Provide the (x, y) coordinate of the cell's center where the given text is located.  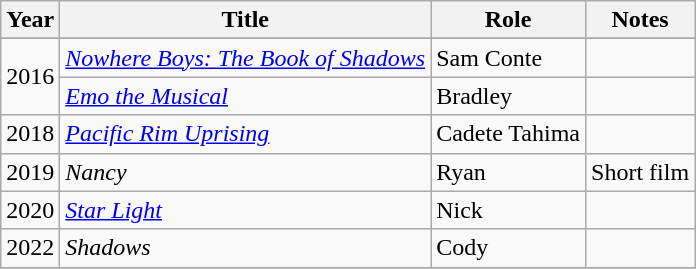
Cadete Tahima (508, 134)
2020 (30, 210)
2018 (30, 134)
Nick (508, 210)
Cody (508, 248)
Title (246, 20)
2016 (30, 77)
2022 (30, 248)
Star Light (246, 210)
Sam Conte (508, 58)
Notes (640, 20)
2019 (30, 172)
Pacific Rim Uprising (246, 134)
Nancy (246, 172)
Role (508, 20)
Year (30, 20)
Shadows (246, 248)
Ryan (508, 172)
Bradley (508, 96)
Emo the Musical (246, 96)
Short film (640, 172)
Nowhere Boys: The Book of Shadows (246, 58)
